Output the (x, y) coordinate of the center of the cell containing the given text.  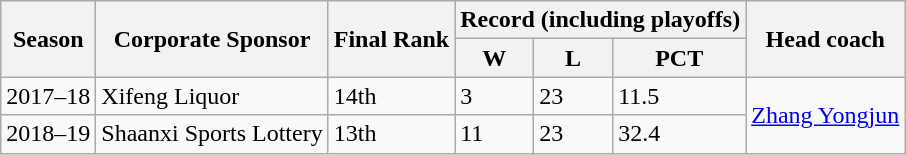
W (494, 58)
Head coach (826, 39)
13th (391, 134)
Final Rank (391, 39)
Xifeng Liquor (212, 96)
Corporate Sponsor (212, 39)
3 (494, 96)
11.5 (680, 96)
Zhang Yongjun (826, 115)
14th (391, 96)
PCT (680, 58)
Shaanxi Sports Lottery (212, 134)
Season (48, 39)
2018–19 (48, 134)
2017–18 (48, 96)
11 (494, 134)
32.4 (680, 134)
L (574, 58)
Record (including playoffs) (600, 20)
